Return (x, y) of the center of cell containing provided text 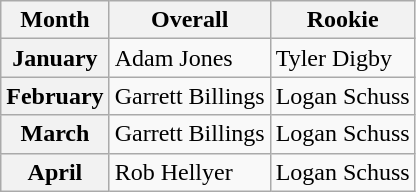
Tyler Digby (342, 58)
March (55, 134)
Rob Hellyer (190, 172)
April (55, 172)
Month (55, 20)
Adam Jones (190, 58)
Overall (190, 20)
Rookie (342, 20)
February (55, 96)
January (55, 58)
